For the text-containing cell, return its midpoint in [X, Y] coordinate format. 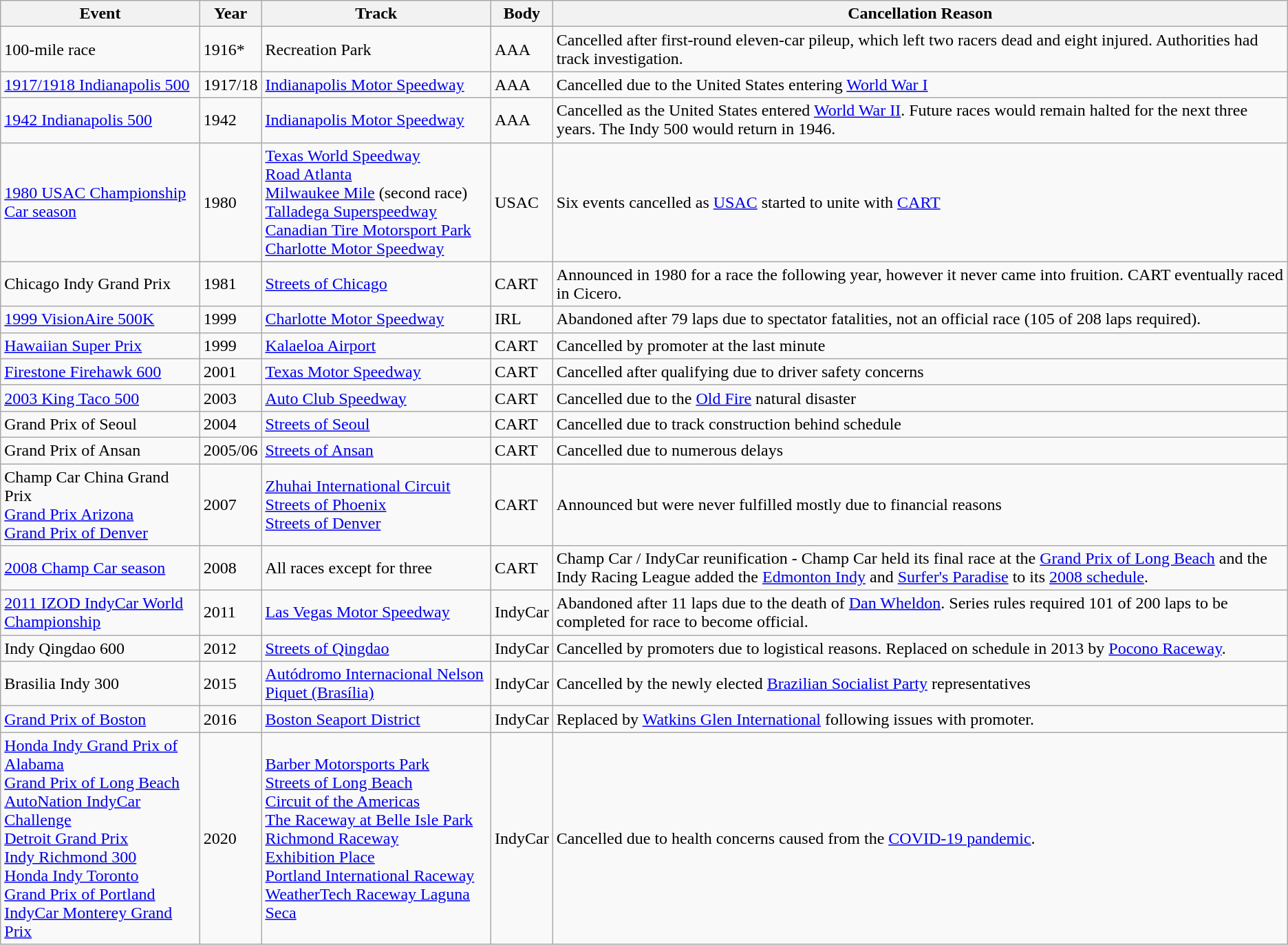
1980 USAC Championship Car season [100, 202]
Texas World SpeedwayRoad AtlantaMilwaukee Mile (second race)Talladega SuperspeedwayCanadian Tire Motorsport Park Charlotte Motor Speedway [376, 202]
Auto Club Speedway [376, 398]
Cancelled as the United States entered World War II. Future races would remain halted for the next three years. The Indy 500 would return in 1946. [920, 120]
Cancelled due to numerous delays [920, 450]
1917/1918 Indianapolis 500 [100, 85]
2016 [230, 719]
Charlotte Motor Speedway [376, 319]
2020 [230, 838]
All races except for three [376, 569]
Body [522, 14]
2011 [230, 613]
Hawaiian Super Prix [100, 346]
100-mile race [100, 50]
Cancelled due to track construction behind schedule [920, 424]
Zhuhai International CircuitStreets of PhoenixStreets of Denver [376, 505]
1916* [230, 50]
Recreation Park [376, 50]
Event [100, 14]
Replaced by Watkins Glen International following issues with promoter. [920, 719]
Las Vegas Motor Speedway [376, 613]
Brasilia Indy 300 [100, 684]
Texas Motor Speedway [376, 372]
Cancellation Reason [920, 14]
Boston Seaport District [376, 719]
Cancelled after qualifying due to driver safety concerns [920, 372]
Cancelled after first-round eleven-car pileup, which left two racers dead and eight injured. Authorities had track investigation. [920, 50]
USAC [522, 202]
Abandoned after 11 laps due to the death of Dan Wheldon. Series rules required 101 of 200 laps to be completed for race to become official. [920, 613]
Year [230, 14]
2008 [230, 569]
2008 Champ Car season [100, 569]
Firestone Firehawk 600 [100, 372]
Chicago Indy Grand Prix [100, 284]
1942 Indianapolis 500 [100, 120]
Champ Car China Grand Prix Grand Prix Arizona Grand Prix of Denver [100, 505]
2005/06 [230, 450]
2011 IZOD IndyCar World Championship [100, 613]
2015 [230, 684]
1981 [230, 284]
Abandoned after 79 laps due to spectator fatalities, not an official race (105 of 208 laps required). [920, 319]
1917/18 [230, 85]
Grand Prix of Ansan [100, 450]
2003 [230, 398]
Autódromo Internacional Nelson Piquet (Brasília) [376, 684]
Streets of Ansan [376, 450]
1999 VisionAire 500K [100, 319]
Cancelled due to the United States entering World War I [920, 85]
Announced but were never fulfilled mostly due to financial reasons [920, 505]
Grand Prix of Boston [100, 719]
1942 [230, 120]
Cancelled by promoters due to logistical reasons. Replaced on schedule in 2013 by Pocono Raceway. [920, 648]
Grand Prix of Seoul [100, 424]
Cancelled by the newly elected Brazilian Socialist Party representatives [920, 684]
Streets of Seoul [376, 424]
Cancelled due to health concerns caused from the COVID-19 pandemic. [920, 838]
Cancelled by promoter at the last minute [920, 346]
Track [376, 14]
2003 King Taco 500 [100, 398]
Kalaeloa Airport [376, 346]
Indy Qingdao 600 [100, 648]
2012 [230, 648]
Streets of Chicago [376, 284]
2004 [230, 424]
1980 [230, 202]
Streets of Qingdao [376, 648]
2001 [230, 372]
2007 [230, 505]
Announced in 1980 for a race the following year, however it never came into fruition. CART eventually raced in Cicero. [920, 284]
Six events cancelled as USAC started to unite with CART [920, 202]
IRL [522, 319]
Cancelled due to the Old Fire natural disaster [920, 398]
